Detect which cell encompasses the target text, then output its [X, Y] center coordinate. 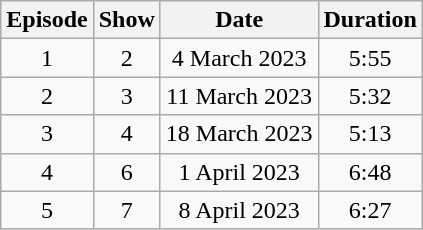
4 March 2023 [239, 58]
11 March 2023 [239, 96]
5:32 [370, 96]
1 April 2023 [239, 172]
Show [126, 20]
5:55 [370, 58]
6:27 [370, 210]
6 [126, 172]
6:48 [370, 172]
Episode [47, 20]
7 [126, 210]
1 [47, 58]
5:13 [370, 134]
18 March 2023 [239, 134]
Duration [370, 20]
5 [47, 210]
8 April 2023 [239, 210]
Date [239, 20]
